Detect which cell encompasses the target text, then output its (x, y) center coordinate. 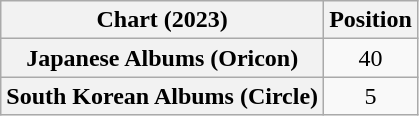
Position (371, 20)
5 (371, 96)
Japanese Albums (Oricon) (162, 58)
40 (371, 58)
Chart (2023) (162, 20)
South Korean Albums (Circle) (162, 96)
